Scan for the cell matching the given text and deliver its [x, y] coordinate at center. 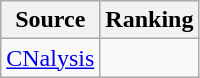
Ranking [150, 20]
CNalysis [50, 58]
Source [50, 20]
